Search for the cell housing the specified text and yield its [X, Y] center coordinate. 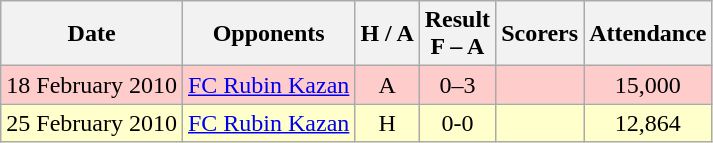
15,000 [648, 85]
18 February 2010 [92, 85]
H [387, 123]
Opponents [268, 34]
25 February 2010 [92, 123]
Scorers [540, 34]
H / A [387, 34]
ResultF – A [457, 34]
0–3 [457, 85]
Date [92, 34]
0-0 [457, 123]
A [387, 85]
Attendance [648, 34]
12,864 [648, 123]
